For the text-containing cell, return its midpoint in (X, Y) coordinate format. 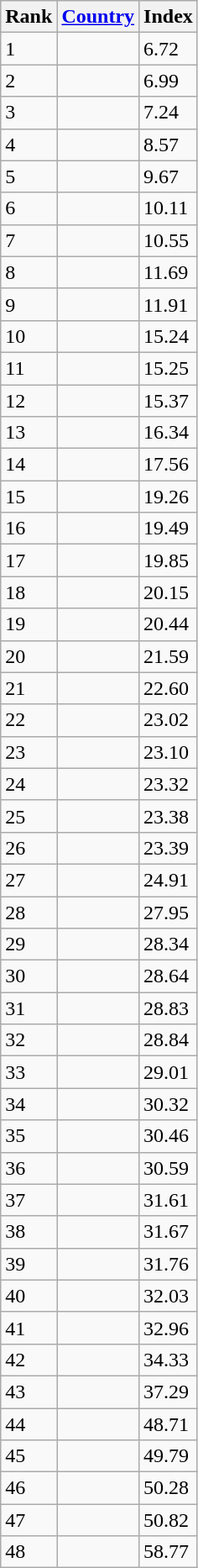
23 (29, 752)
30.46 (169, 1136)
28.84 (169, 1040)
38 (29, 1232)
25 (29, 816)
Rank (29, 17)
32.03 (169, 1296)
7 (29, 240)
29 (29, 944)
31.61 (169, 1200)
28.34 (169, 944)
24 (29, 784)
12 (29, 401)
16 (29, 529)
19 (29, 624)
6 (29, 208)
Index (169, 17)
21.59 (169, 656)
23.32 (169, 784)
15.37 (169, 401)
9 (29, 304)
32 (29, 1040)
40 (29, 1296)
10.11 (169, 208)
37.29 (169, 1392)
4 (29, 145)
2 (29, 81)
14 (29, 465)
50.28 (169, 1488)
32.96 (169, 1328)
30.59 (169, 1168)
17 (29, 560)
26 (29, 848)
22.60 (169, 688)
28.83 (169, 1008)
37 (29, 1200)
20.15 (169, 592)
34.33 (169, 1360)
22 (29, 720)
15.25 (169, 368)
3 (29, 113)
43 (29, 1392)
23.38 (169, 816)
8.57 (169, 145)
50.82 (169, 1520)
Country (98, 17)
17.56 (169, 465)
31.67 (169, 1232)
11.91 (169, 304)
20 (29, 656)
27 (29, 880)
19.85 (169, 560)
15.24 (169, 336)
39 (29, 1264)
10.55 (169, 240)
11 (29, 368)
30 (29, 976)
19.49 (169, 529)
19.26 (169, 497)
7.24 (169, 113)
29.01 (169, 1072)
20.44 (169, 624)
6.72 (169, 49)
35 (29, 1136)
36 (29, 1168)
41 (29, 1328)
8 (29, 272)
30.32 (169, 1104)
42 (29, 1360)
28.64 (169, 976)
23.02 (169, 720)
33 (29, 1072)
23.10 (169, 752)
47 (29, 1520)
1 (29, 49)
5 (29, 176)
9.67 (169, 176)
31 (29, 1008)
34 (29, 1104)
11.69 (169, 272)
58.77 (169, 1552)
24.91 (169, 880)
13 (29, 433)
27.95 (169, 912)
46 (29, 1488)
6.99 (169, 81)
44 (29, 1424)
49.79 (169, 1456)
48 (29, 1552)
48.71 (169, 1424)
21 (29, 688)
10 (29, 336)
28 (29, 912)
15 (29, 497)
31.76 (169, 1264)
23.39 (169, 848)
16.34 (169, 433)
18 (29, 592)
45 (29, 1456)
